Locate the cell with the specified text and output its [x, y] center coordinate. 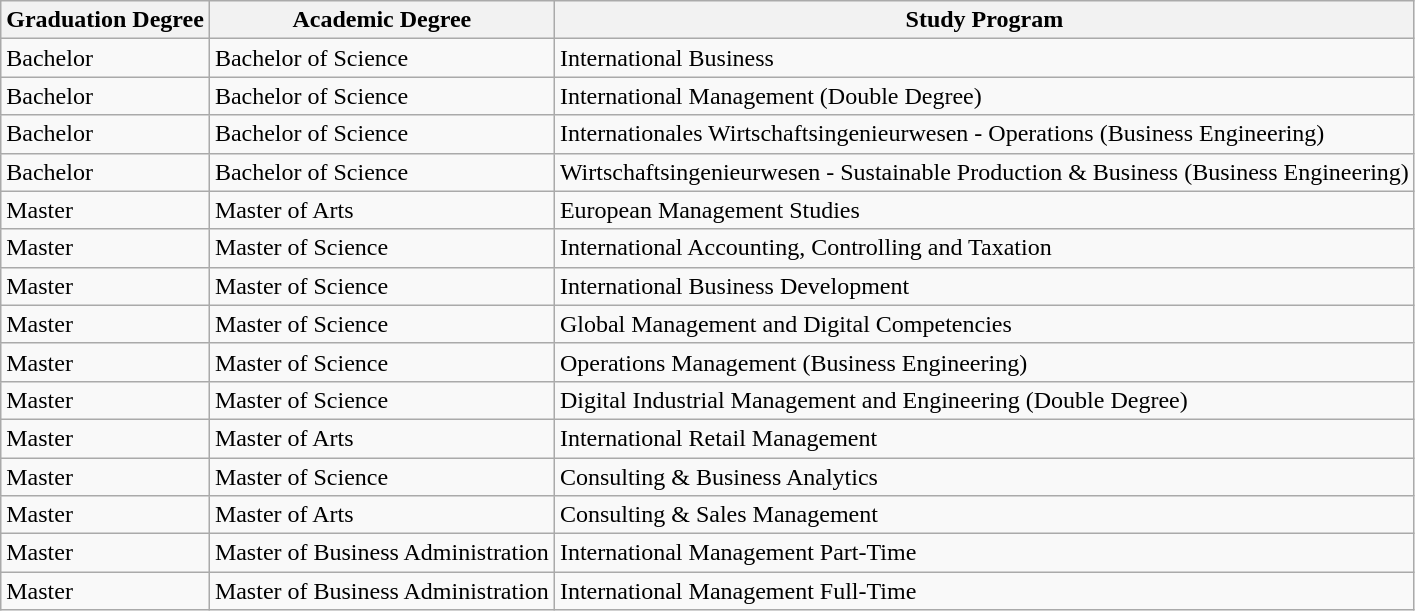
Consulting & Sales Management [984, 515]
Study Program [984, 20]
Academic Degree [382, 20]
European Management Studies [984, 210]
International Management (Double Degree) [984, 96]
Global Management and Digital Competencies [984, 324]
Internationales Wirtschaftsingenieurwesen - Operations (Business Engineering) [984, 134]
International Management Full-Time [984, 591]
Consulting & Business Analytics [984, 477]
Wirtschaftsingenieurwesen - Sustainable Production & Business (Business Engineering) [984, 172]
International Accounting, Controlling and Taxation [984, 248]
Digital Industrial Management and Engineering (Double Degree) [984, 400]
International Management Part-Time [984, 553]
International Retail Management [984, 438]
International Business Development [984, 286]
International Business [984, 58]
Graduation Degree [106, 20]
Operations Management (Business Engineering) [984, 362]
